Determine the [x, y] coordinate at the center of the cell enclosing the given text.  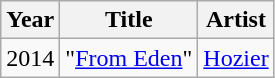
"From Eden" [129, 58]
Title [129, 20]
2014 [30, 58]
Hozier [236, 58]
Year [30, 20]
Artist [236, 20]
